Return the (x, y) coordinate for the center point of the cell that contains the specified text.  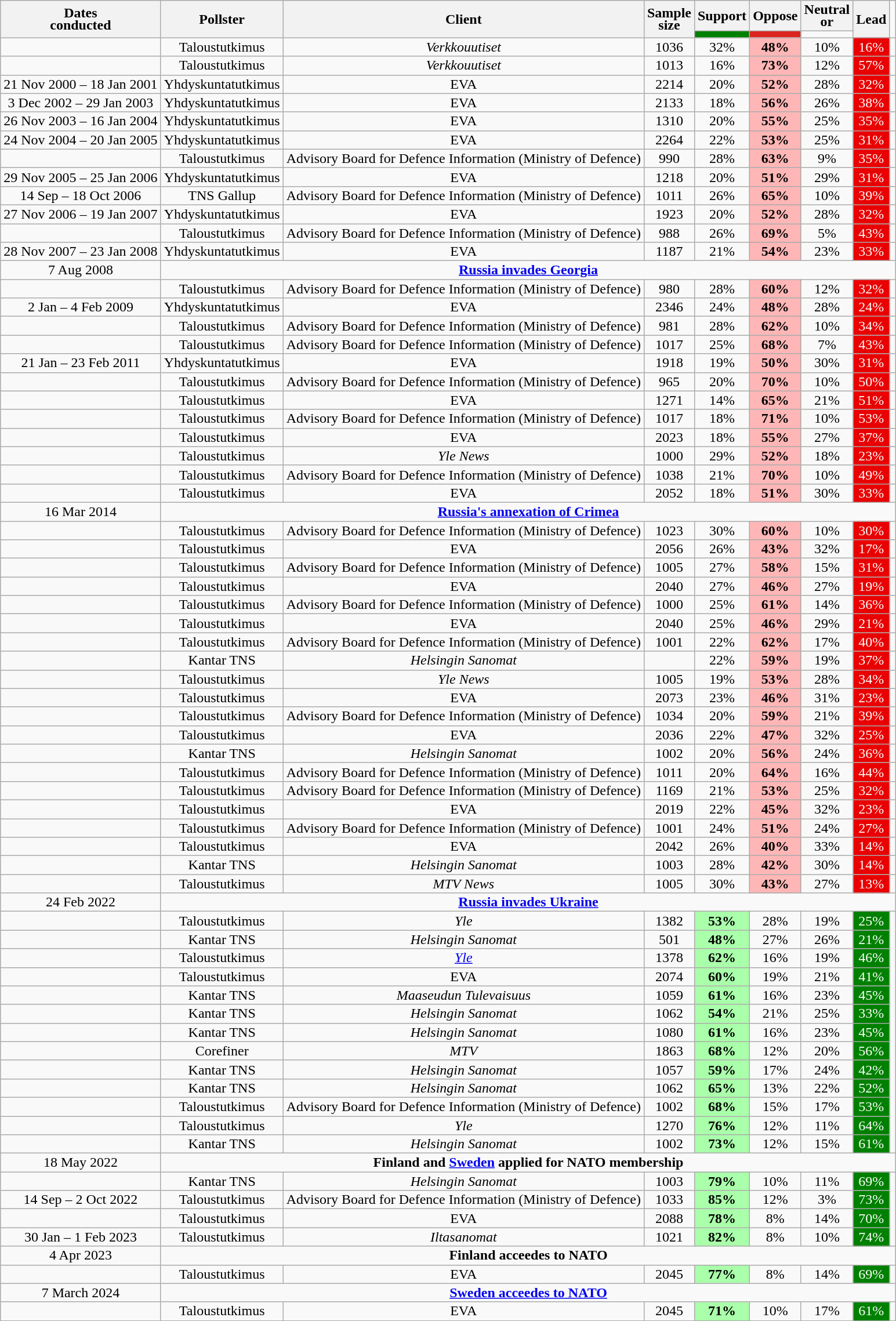
1187 (669, 252)
29 Nov 2005 – 25 Jan 2006 (81, 177)
1923 (669, 214)
Corefiner (222, 1051)
1059 (669, 995)
1270 (669, 1125)
14 Sep – 2 Oct 2022 (81, 1200)
2133 (669, 103)
3% (827, 1200)
44% (871, 772)
1863 (669, 1051)
981 (669, 326)
1033 (669, 1200)
7 Aug 2008 (81, 270)
Maaseudun Tulevaisuus (463, 995)
1021 (669, 1237)
1023 (669, 530)
1034 (669, 716)
7 March 2024 (81, 1293)
990 (669, 158)
2088 (669, 1218)
2042 (669, 847)
1271 (669, 400)
74% (871, 1237)
Neutralor (827, 16)
Finland acceedes to NATO (528, 1255)
38% (871, 103)
21 Jan – 23 Feb 2011 (81, 363)
79% (721, 1181)
78% (721, 1218)
24 Feb 2022 (81, 902)
1169 (669, 790)
57% (871, 66)
2023 (669, 437)
26 Nov 2003 – 16 Jan 2004 (81, 121)
2 Jan – 4 Feb 2009 (81, 307)
Russia invades Georgia (528, 270)
Datesconducted (81, 19)
1918 (669, 363)
Sweden acceedes to NATO (528, 1293)
82% (721, 1237)
2056 (669, 549)
Support (721, 16)
85% (721, 1200)
Russia's annexation of Crimea (528, 511)
Oppose (775, 16)
2073 (669, 698)
Russia invades Ukraine (528, 902)
21 Nov 2000 – 18 Jan 2001 (81, 84)
63% (775, 158)
2036 (669, 735)
1310 (669, 121)
1382 (669, 921)
14 Sep – 18 Oct 2006 (81, 195)
Finland and Sweden applied for NATO membership (528, 1163)
2052 (669, 493)
18 May 2022 (81, 1163)
3 Dec 2002 – 29 Jan 2003 (81, 103)
4 Apr 2023 (81, 1255)
MTV News (463, 884)
1036 (669, 47)
41% (871, 977)
2214 (669, 84)
2346 (669, 307)
Iltasanomat (463, 1237)
16 Mar 2014 (81, 511)
Client (463, 19)
47% (775, 735)
1378 (669, 958)
24 Nov 2004 – 20 Jan 2005 (81, 140)
MTV (463, 1051)
2264 (669, 140)
965 (669, 382)
501 (669, 939)
Pollster (222, 19)
2019 (669, 809)
Lead (871, 19)
1013 (669, 66)
1057 (669, 1069)
2074 (669, 977)
988 (669, 233)
58% (775, 568)
Samplesize (669, 19)
7% (827, 344)
5% (827, 233)
28 Nov 2007 – 23 Jan 2008 (81, 252)
76% (721, 1125)
980 (669, 289)
TNS Gallup (222, 195)
1218 (669, 177)
27 Nov 2006 – 19 Jan 2007 (81, 214)
77% (721, 1274)
49% (871, 474)
30 Jan – 1 Feb 2023 (81, 1237)
1080 (669, 1032)
9% (827, 158)
1038 (669, 474)
